Return the [X, Y] coordinate for the center point of the cell that contains the specified text.  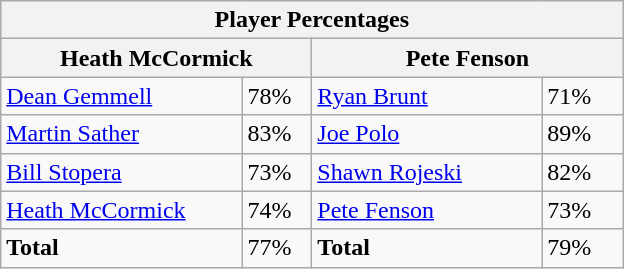
Martin Sather [122, 134]
83% [277, 134]
Ryan Brunt [427, 96]
Shawn Rojeski [427, 172]
Dean Gemmell [122, 96]
Joe Polo [427, 134]
71% [582, 96]
79% [582, 248]
77% [277, 248]
Player Percentages [312, 20]
78% [277, 96]
74% [277, 210]
82% [582, 172]
89% [582, 134]
Bill Stopera [122, 172]
